Find where the given text appears and provide that cell's center as [x, y] coordinate. 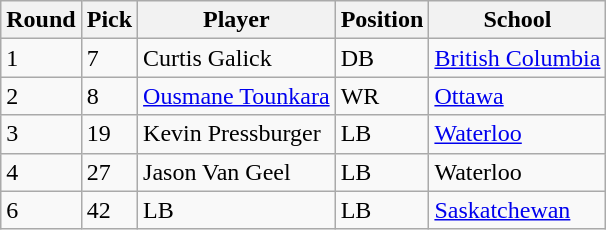
Pick [109, 20]
Round [41, 20]
Kevin Pressburger [237, 134]
7 [109, 58]
Curtis Galick [237, 58]
Player [237, 20]
Position [382, 20]
DB [382, 58]
4 [41, 172]
WR [382, 96]
42 [109, 210]
British Columbia [518, 58]
Jason Van Geel [237, 172]
Ottawa [518, 96]
Ousmane Tounkara [237, 96]
8 [109, 96]
1 [41, 58]
2 [41, 96]
6 [41, 210]
3 [41, 134]
Saskatchewan [518, 210]
27 [109, 172]
School [518, 20]
19 [109, 134]
